Find where the given text appears and provide that cell's center as [X, Y] coordinate. 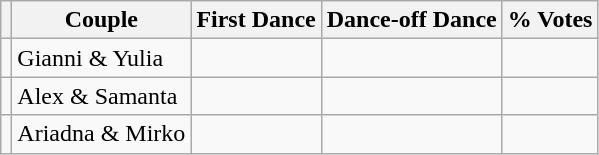
Ariadna & Mirko [102, 134]
Dance-off Dance [412, 20]
Gianni & Yulia [102, 58]
First Dance [256, 20]
Couple [102, 20]
% Votes [550, 20]
Alex & Samanta [102, 96]
